Extract the [X, Y] coordinate from the center of the cell holding the provided text.  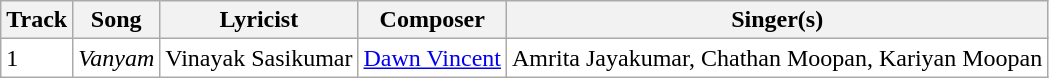
Song [116, 20]
Dawn Vincent [432, 58]
Amrita Jayakumar, Chathan Moopan, Kariyan Moopan [776, 58]
Lyricist [259, 20]
Vanyam [116, 58]
Vinayak Sasikumar [259, 58]
Composer [432, 20]
Singer(s) [776, 20]
Track [37, 20]
1 [37, 58]
